Provide the [x, y] coordinate of the cell's center where the given text is located.  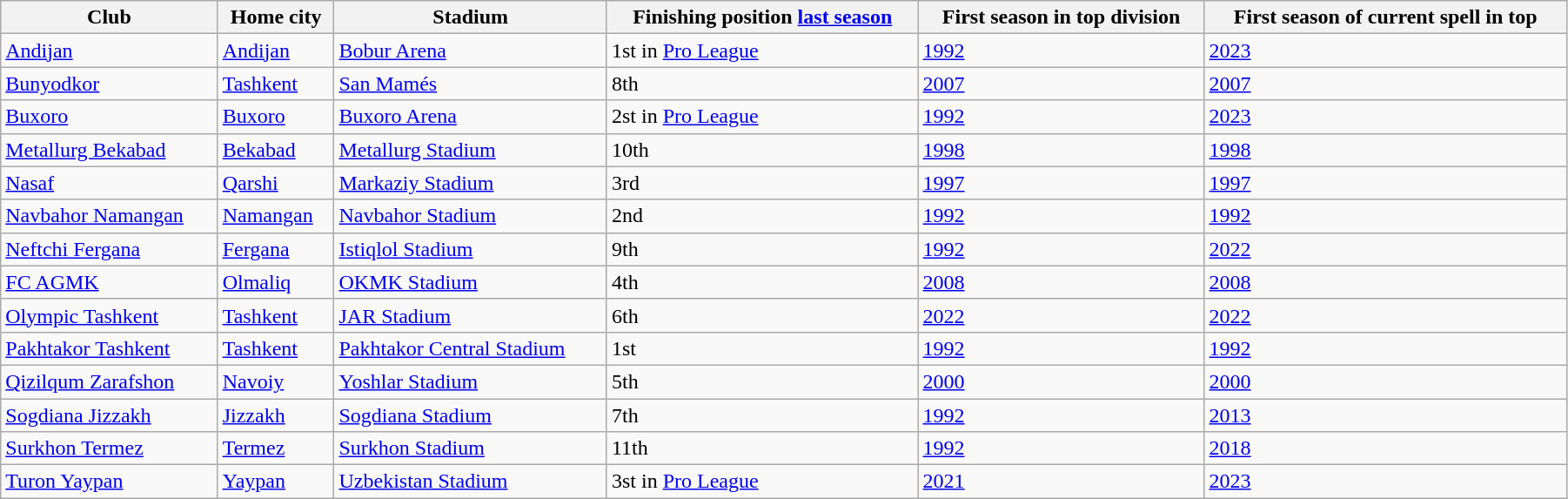
Club [110, 17]
Sogdiana Jizzakh [110, 415]
Pakhtakor Central Stadium [470, 348]
10th [762, 150]
San Mamés [470, 84]
First season of current spell in top [1385, 17]
First season in top division [1062, 17]
Bekabad [276, 150]
2013 [1385, 415]
Fergana [276, 249]
FC AGMK [110, 282]
Olmaliq [276, 282]
Neftchi Fergana [110, 249]
Markaziy Stadium [470, 183]
Turon Yaypan [110, 482]
Qizilqum Zarafshon [110, 381]
Yoshlar Stadium [470, 381]
Olympic Tashkent [110, 315]
8th [762, 84]
9th [762, 249]
2018 [1385, 448]
5th [762, 381]
2nd [762, 216]
Surkhon Stadium [470, 448]
Navbahor Stadium [470, 216]
Uzbekistan Stadium [470, 482]
3rd [762, 183]
Navoiy [276, 381]
Finishing position last season [762, 17]
6th [762, 315]
Istiqlol Stadium [470, 249]
Navbahor Namangan [110, 216]
1st in Pro League [762, 51]
Namangan [276, 216]
OKMK Stadium [470, 282]
Bunyodkor [110, 84]
1st [762, 348]
Stadium [470, 17]
Metallurg Bekabad [110, 150]
Sogdiana Stadium [470, 415]
11th [762, 448]
Nasaf [110, 183]
Jizzakh [276, 415]
Buxoro Arena [470, 117]
2021 [1062, 482]
Qarshi [276, 183]
Yaypan [276, 482]
3st in Pro League [762, 482]
7th [762, 415]
Termez [276, 448]
Metallurg Stadium [470, 150]
JAR Stadium [470, 315]
2st in Pro League [762, 117]
Pakhtakor Tashkent [110, 348]
Home city [276, 17]
Surkhon Termez [110, 448]
Bobur Arena [470, 51]
4th [762, 282]
